Locate the cell with the specified text and output its (X, Y) center coordinate. 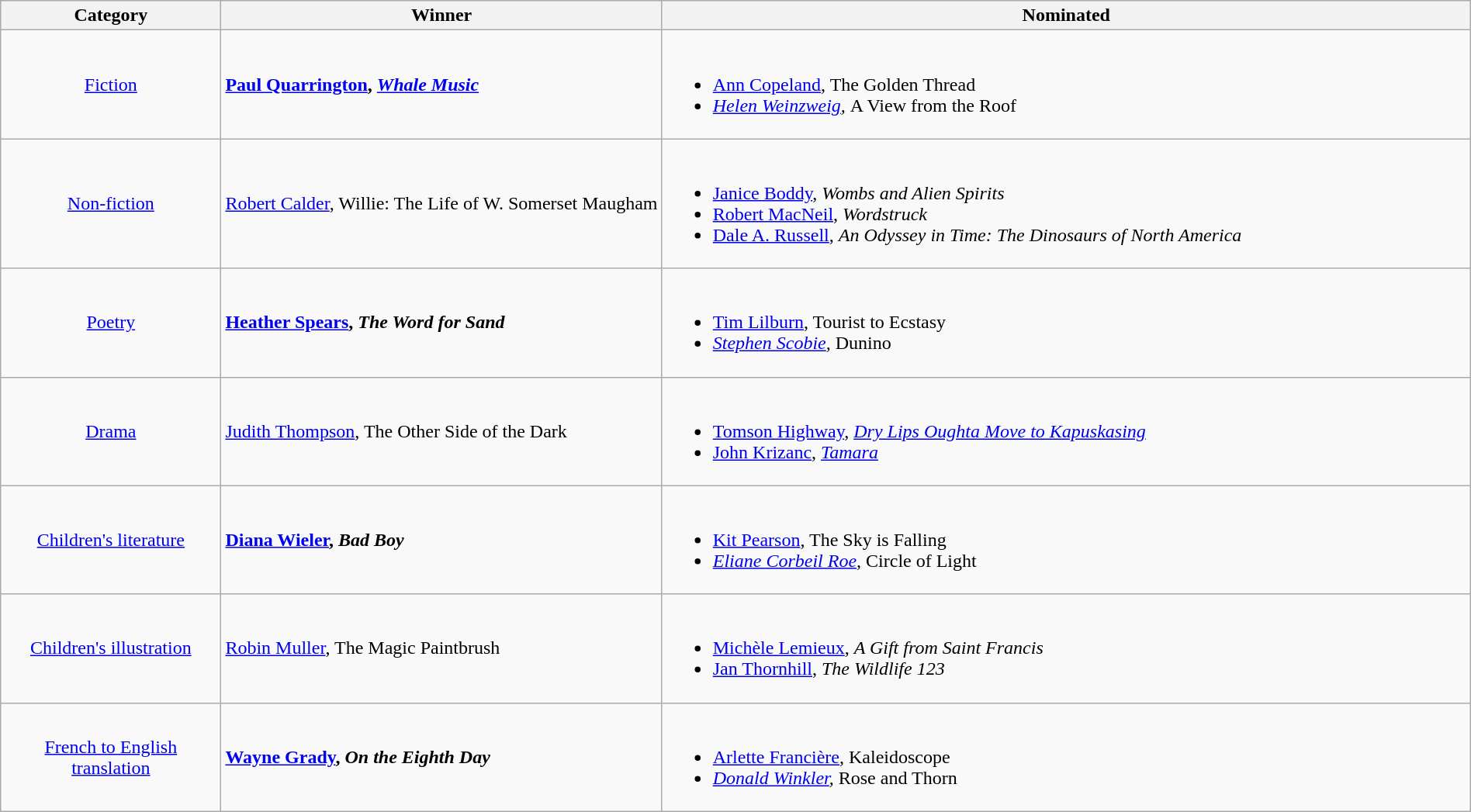
Arlette Francière, KaleidoscopeDonald Winkler, Rose and Thorn (1066, 757)
Tomson Highway, Dry Lips Oughta Move to KapuskasingJohn Krizanc, Tamara (1066, 431)
Children's illustration (111, 648)
Paul Quarrington, Whale Music (441, 85)
French to English translation (111, 757)
Diana Wieler, Bad Boy (441, 540)
Robert Calder, Willie: The Life of W. Somerset Maugham (441, 203)
Non-fiction (111, 203)
Wayne Grady, On the Eighth Day (441, 757)
Poetry (111, 323)
Judith Thompson, The Other Side of the Dark (441, 431)
Winner (441, 16)
Michèle Lemieux, A Gift from Saint FrancisJan Thornhill, The Wildlife 123 (1066, 648)
Drama (111, 431)
Janice Boddy, Wombs and Alien SpiritsRobert MacNeil, WordstruckDale A. Russell, An Odyssey in Time: The Dinosaurs of North America (1066, 203)
Ann Copeland, The Golden ThreadHelen Weinzweig, A View from the Roof (1066, 85)
Heather Spears, The Word for Sand (441, 323)
Children's literature (111, 540)
Category (111, 16)
Kit Pearson, The Sky is FallingEliane Corbeil Roe, Circle of Light (1066, 540)
Robin Muller, The Magic Paintbrush (441, 648)
Nominated (1066, 16)
Tim Lilburn, Tourist to EcstasyStephen Scobie, Dunino (1066, 323)
Fiction (111, 85)
